Pinpoint the cell where the given text exists, returning its (X, Y) midpoint coordinate. 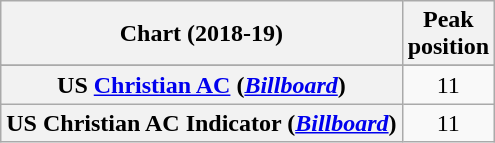
US Christian AC (Billboard) (202, 85)
US Christian AC Indicator (Billboard) (202, 123)
Chart (2018-19) (202, 34)
Peak position (448, 34)
